Extract the (X, Y) coordinate from the center of the cell holding the provided text.  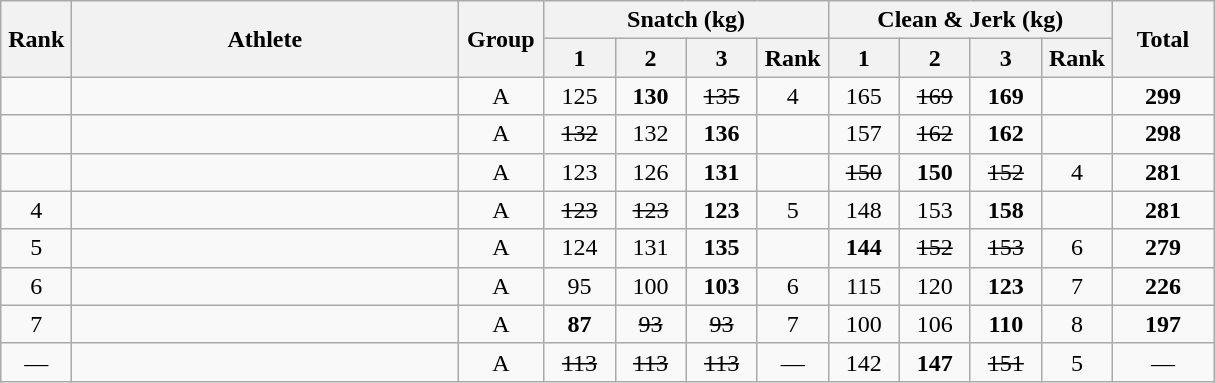
142 (864, 362)
226 (1162, 286)
87 (580, 324)
Snatch (kg) (686, 20)
144 (864, 248)
125 (580, 96)
Clean & Jerk (kg) (970, 20)
103 (722, 286)
Group (501, 39)
147 (934, 362)
124 (580, 248)
8 (1076, 324)
197 (1162, 324)
115 (864, 286)
120 (934, 286)
Athlete (265, 39)
298 (1162, 134)
148 (864, 210)
151 (1006, 362)
Total (1162, 39)
279 (1162, 248)
95 (580, 286)
165 (864, 96)
136 (722, 134)
157 (864, 134)
158 (1006, 210)
126 (650, 172)
299 (1162, 96)
130 (650, 96)
110 (1006, 324)
106 (934, 324)
